Find where the given text appears and provide that cell's center as [x, y] coordinate. 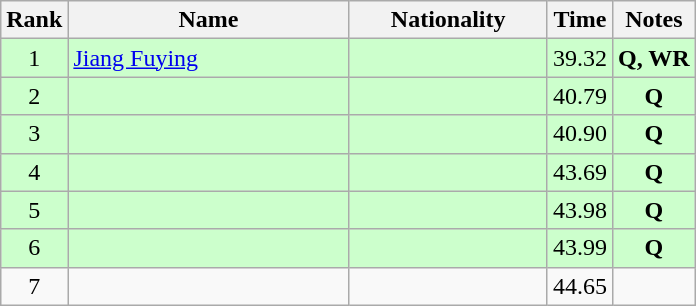
39.32 [580, 58]
43.99 [580, 248]
Jiang Fuying [208, 58]
Rank [34, 20]
Q, WR [654, 58]
Nationality [448, 20]
Name [208, 20]
6 [34, 248]
Notes [654, 20]
40.79 [580, 96]
5 [34, 210]
44.65 [580, 286]
3 [34, 134]
Time [580, 20]
2 [34, 96]
43.98 [580, 210]
40.90 [580, 134]
7 [34, 286]
4 [34, 172]
43.69 [580, 172]
1 [34, 58]
